Extract the [x, y] coordinate from the center of the cell holding the provided text.  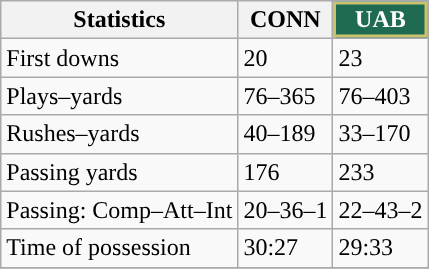
23 [380, 58]
Statistics [120, 20]
176 [286, 172]
Time of possession [120, 248]
29:33 [380, 248]
Passing yards [120, 172]
33–170 [380, 134]
76–365 [286, 96]
Passing: Comp–Att–Int [120, 210]
20–36–1 [286, 210]
76–403 [380, 96]
40–189 [286, 134]
CONN [286, 20]
UAB [380, 20]
Rushes–yards [120, 134]
22–43–2 [380, 210]
First downs [120, 58]
Plays–yards [120, 96]
20 [286, 58]
30:27 [286, 248]
233 [380, 172]
